Detect which cell encompasses the target text, then output its (X, Y) center coordinate. 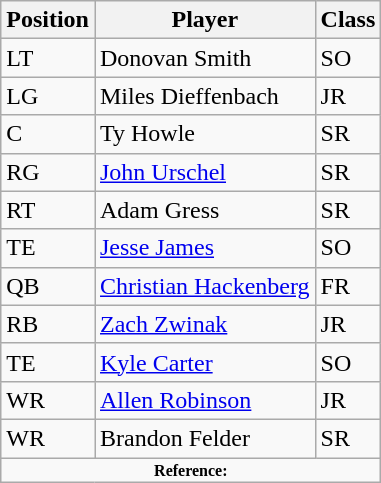
FR (348, 286)
QB (48, 286)
Kyle Carter (204, 362)
Class (348, 20)
Christian Hackenberg (204, 286)
Ty Howle (204, 134)
Donovan Smith (204, 58)
Position (48, 20)
Brandon Felder (204, 438)
C (48, 134)
John Urschel (204, 172)
RG (48, 172)
Adam Gress (204, 210)
Reference: (191, 470)
LG (48, 96)
Player (204, 20)
LT (48, 58)
Jesse James (204, 248)
Miles Dieffenbach (204, 96)
RT (48, 210)
Zach Zwinak (204, 324)
RB (48, 324)
Allen Robinson (204, 400)
